Extract the (x, y) coordinate from the center of the cell holding the provided text.  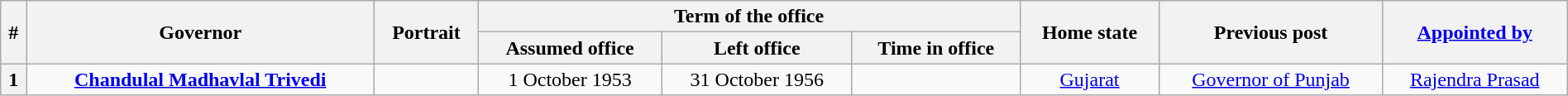
Rajendra Prasad (1475, 79)
1 (13, 79)
Governor (200, 32)
Term of the office (749, 17)
Assumed office (570, 48)
Home state (1090, 32)
Appointed by (1475, 32)
Previous post (1270, 32)
Governor of Punjab (1270, 79)
1 October 1953 (570, 79)
Gujarat (1090, 79)
Left office (757, 48)
31 October 1956 (757, 79)
# (13, 32)
Time in office (936, 48)
Portrait (427, 32)
Chandulal Madhavlal Trivedi (200, 79)
